Scan for the cell matching the given text and deliver its [x, y] coordinate at center. 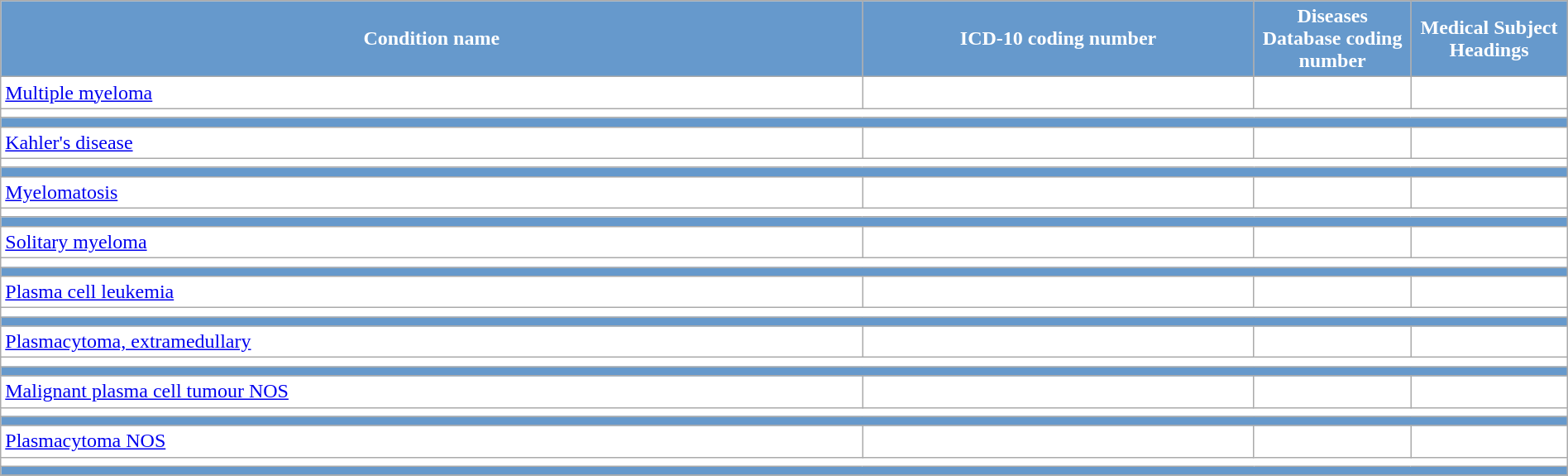
Condition name [432, 39]
Multiple myeloma [432, 93]
Plasmacytoma NOS [432, 441]
Plasmacytoma, extramedullary [432, 342]
Myelomatosis [432, 192]
Plasma cell leukemia [432, 292]
Medical Subject Headings [1489, 39]
Kahler's disease [432, 142]
Diseases Database coding number [1331, 39]
Malignant plasma cell tumour NOS [432, 392]
ICD-10 coding number [1059, 39]
Solitary myeloma [432, 242]
